Scan for the cell matching the given text and deliver its [X, Y] coordinate at center. 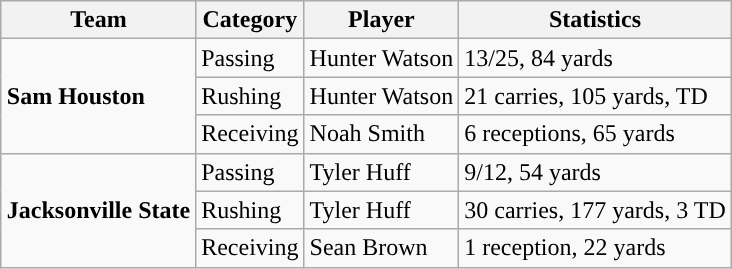
Sean Brown [382, 248]
Category [250, 20]
30 carries, 177 yards, 3 TD [596, 210]
Player [382, 20]
13/25, 84 yards [596, 58]
6 receptions, 65 yards [596, 134]
1 reception, 22 yards [596, 248]
9/12, 54 yards [596, 172]
Noah Smith [382, 134]
Sam Houston [98, 96]
Team [98, 20]
21 carries, 105 yards, TD [596, 96]
Statistics [596, 20]
Jacksonville State [98, 210]
